Detect which cell encompasses the target text, then output its [X, Y] center coordinate. 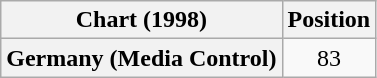
Germany (Media Control) [142, 58]
83 [329, 58]
Position [329, 20]
Chart (1998) [142, 20]
